Scan for the cell matching the given text and deliver its (x, y) coordinate at center. 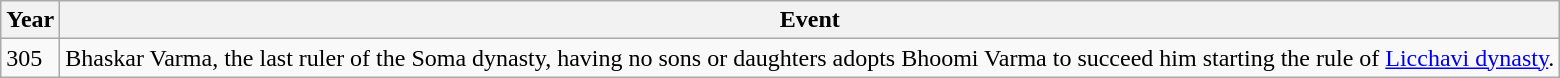
305 (30, 58)
Year (30, 20)
Event (810, 20)
